From the cell containing the given text, extract its center point as (x, y) coordinate. 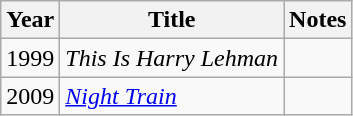
Year (30, 20)
Night Train (172, 96)
1999 (30, 58)
This Is Harry Lehman (172, 58)
2009 (30, 96)
Title (172, 20)
Notes (318, 20)
